From the cell containing the given text, extract its center point as [x, y] coordinate. 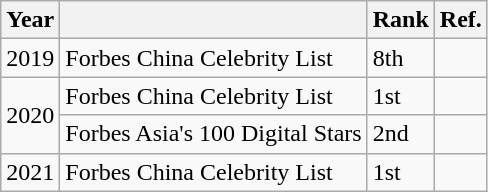
2nd [400, 134]
2019 [30, 58]
Forbes Asia's 100 Digital Stars [214, 134]
Ref. [460, 20]
2021 [30, 172]
8th [400, 58]
2020 [30, 115]
Rank [400, 20]
Year [30, 20]
